Extract the [X, Y] coordinate from the center of the cell holding the provided text.  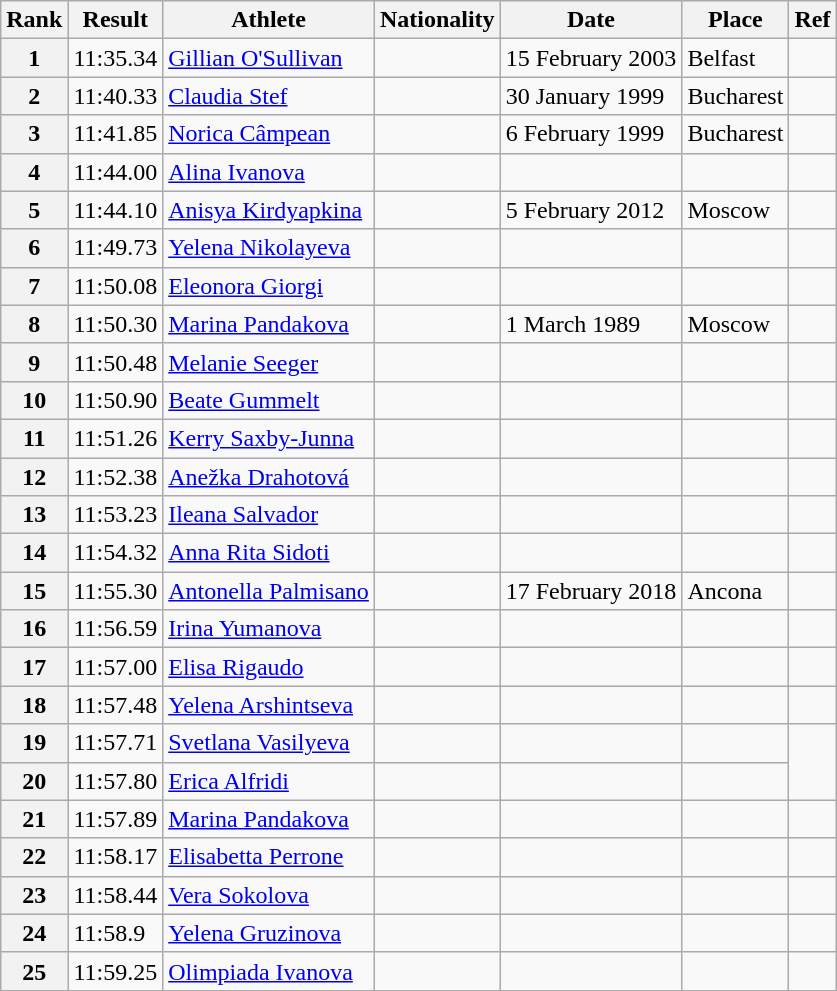
20 [34, 781]
Yelena Arshintseva [269, 705]
17 February 2018 [591, 591]
11:50.90 [116, 400]
7 [34, 286]
Result [116, 20]
11:57.80 [116, 781]
11:57.89 [116, 819]
11:57.00 [116, 667]
11:50.30 [116, 324]
Irina Yumanova [269, 629]
Anna Rita Sidoti [269, 553]
25 [34, 971]
12 [34, 477]
17 [34, 667]
11:59.25 [116, 971]
11:53.23 [116, 515]
21 [34, 819]
Elisabetta Perrone [269, 857]
Yelena Gruzinova [269, 933]
Olimpiada Ivanova [269, 971]
9 [34, 362]
19 [34, 743]
Anisya Kirdyapkina [269, 210]
10 [34, 400]
Antonella Palmisano [269, 591]
4 [34, 172]
2 [34, 96]
11:44.00 [116, 172]
Norica Câmpean [269, 134]
Elisa Rigaudo [269, 667]
13 [34, 515]
Svetlana Vasilyeva [269, 743]
30 January 1999 [591, 96]
11:52.38 [116, 477]
Rank [34, 20]
Anežka Drahotová [269, 477]
Vera Sokolova [269, 895]
Belfast [736, 58]
11:56.59 [116, 629]
1 March 1989 [591, 324]
5 February 2012 [591, 210]
Beate Gummelt [269, 400]
Yelena Nikolayeva [269, 248]
Eleonora Giorgi [269, 286]
23 [34, 895]
Place [736, 20]
15 February 2003 [591, 58]
Ileana Salvador [269, 515]
11:50.08 [116, 286]
Melanie Seeger [269, 362]
1 [34, 58]
Ref [812, 20]
11:49.73 [116, 248]
11:40.33 [116, 96]
11:50.48 [116, 362]
11:35.34 [116, 58]
11:41.85 [116, 134]
11:55.30 [116, 591]
22 [34, 857]
Alina Ivanova [269, 172]
18 [34, 705]
11:51.26 [116, 438]
24 [34, 933]
11:57.48 [116, 705]
8 [34, 324]
11:58.44 [116, 895]
11:54.32 [116, 553]
Nationality [437, 20]
Kerry Saxby-Junna [269, 438]
11:44.10 [116, 210]
Gillian O'Sullivan [269, 58]
Date [591, 20]
11 [34, 438]
11:57.71 [116, 743]
6 [34, 248]
Athlete [269, 20]
15 [34, 591]
16 [34, 629]
11:58.17 [116, 857]
14 [34, 553]
Ancona [736, 591]
Erica Alfridi [269, 781]
3 [34, 134]
5 [34, 210]
11:58.9 [116, 933]
Claudia Stef [269, 96]
6 February 1999 [591, 134]
